Return (x, y) of the center of cell containing provided text 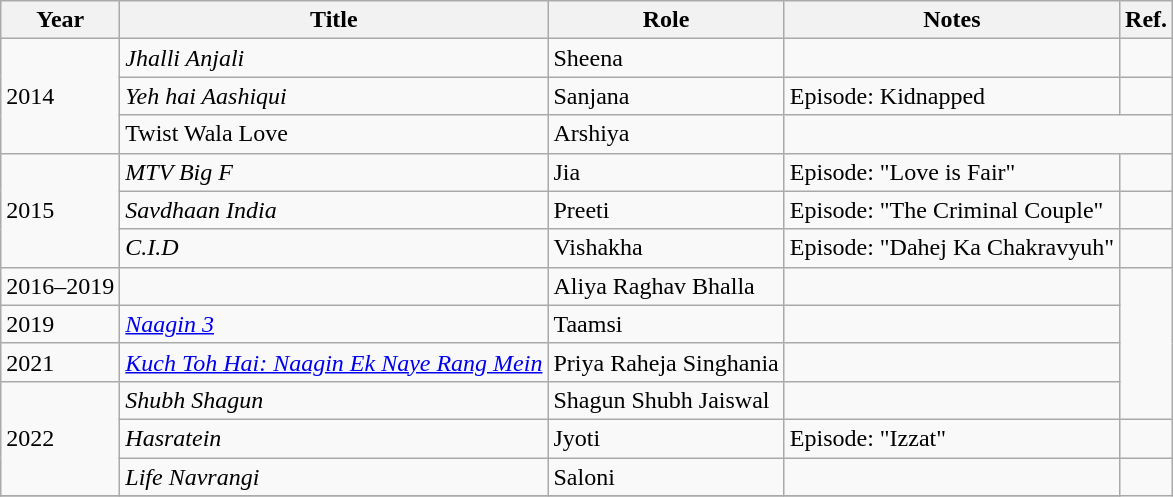
Jhalli Anjali (334, 58)
Life Navrangi (334, 477)
2014 (60, 96)
Sanjana (666, 96)
2016–2019 (60, 286)
Year (60, 20)
MTV Big F (334, 172)
2022 (60, 438)
2015 (60, 210)
Vishakha (666, 248)
Episode: "Dahej Ka Chakravyuh" (952, 248)
Shubh Shagun (334, 400)
Ref. (1146, 20)
Arshiya (666, 134)
Shagun Shubh Jaiswal (666, 400)
Jia (666, 172)
Sheena (666, 58)
Saloni (666, 477)
Title (334, 20)
Yeh hai Aashiqui (334, 96)
Preeti (666, 210)
Twist Wala Love (334, 134)
Aliya Raghav Bhalla (666, 286)
Hasratein (334, 438)
Episode: "Love is Fair" (952, 172)
C.I.D (334, 248)
Notes (952, 20)
Jyoti (666, 438)
2019 (60, 324)
Episode: "The Criminal Couple" (952, 210)
Priya Raheja Singhania (666, 362)
Role (666, 20)
Kuch Toh Hai: Naagin Ek Naye Rang Mein (334, 362)
2021 (60, 362)
Savdhaan India (334, 210)
Episode: "Izzat" (952, 438)
Taamsi (666, 324)
Naagin 3 (334, 324)
Episode: Kidnapped (952, 96)
